Search for the cell housing the specified text and yield its (X, Y) center coordinate. 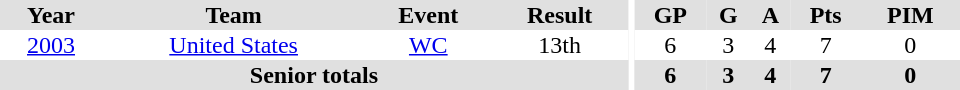
Year (51, 15)
PIM (910, 15)
GP (670, 15)
A (770, 15)
Senior totals (314, 75)
2003 (51, 45)
United States (234, 45)
Team (234, 15)
Event (428, 15)
WC (428, 45)
Pts (826, 15)
13th (560, 45)
Result (560, 15)
G (728, 15)
